Output the [x, y] coordinate of the center of the cell containing the given text.  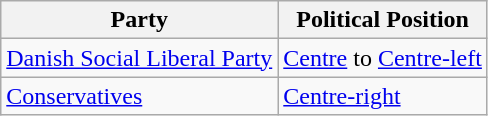
Conservatives [140, 96]
Party [140, 20]
Political Position [383, 20]
Danish Social Liberal Party [140, 58]
Centre to Centre-left [383, 58]
Centre-right [383, 96]
